Capture the cell that displays the provided text and extract its (x, y) central coordinate. 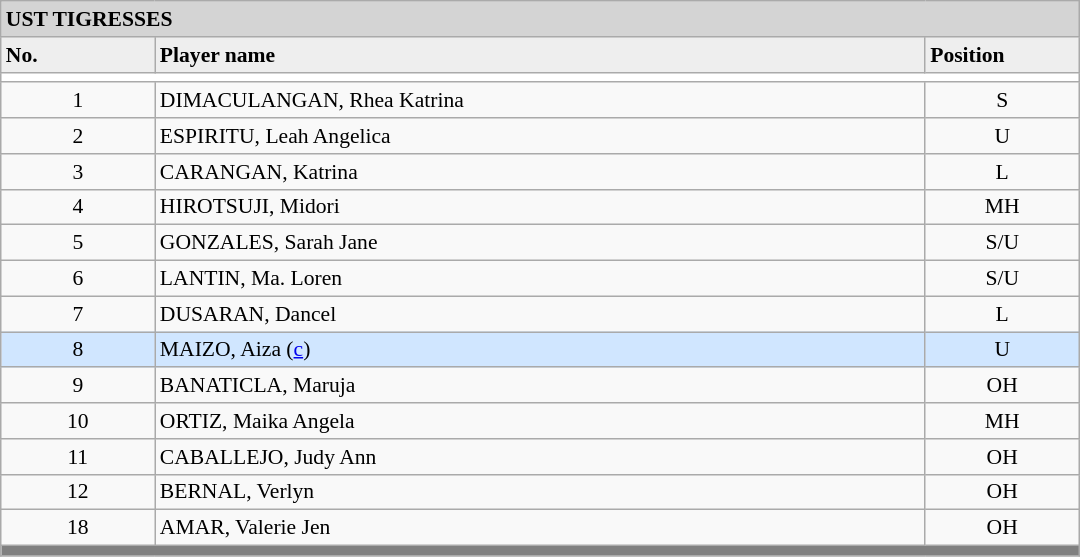
5 (78, 243)
1 (78, 101)
Position (1002, 55)
HIROTSUJI, Midori (540, 207)
DUSARAN, Dancel (540, 314)
BANATICLA, Maruja (540, 386)
CABALLEJO, Judy Ann (540, 457)
8 (78, 350)
S (1002, 101)
CARANGAN, Katrina (540, 172)
7 (78, 314)
AMAR, Valerie Jen (540, 528)
MAIZO, Aiza (c) (540, 350)
DIMACULANGAN, Rhea Katrina (540, 101)
ORTIZ, Maika Angela (540, 421)
4 (78, 207)
18 (78, 528)
Player name (540, 55)
3 (78, 172)
No. (78, 55)
6 (78, 279)
12 (78, 492)
GONZALES, Sarah Jane (540, 243)
11 (78, 457)
2 (78, 136)
ESPIRITU, Leah Angelica (540, 136)
LANTIN, Ma. Loren (540, 279)
UST TIGRESSES (540, 19)
BERNAL, Verlyn (540, 492)
10 (78, 421)
9 (78, 386)
